Detect which cell encompasses the target text, then output its [x, y] center coordinate. 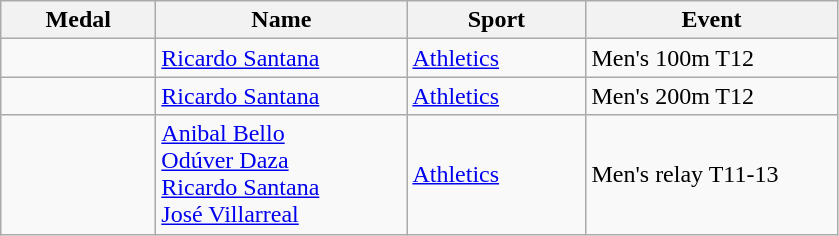
Medal [78, 20]
Name [282, 20]
Men's 100m T12 [712, 58]
Men's relay T11-13 [712, 174]
Event [712, 20]
Anibal Bello Odúver Daza Ricardo Santana José Villarreal [282, 174]
Men's 200m T12 [712, 96]
Sport [496, 20]
